Determine the (X, Y) coordinate at the center of the cell enclosing the given text.  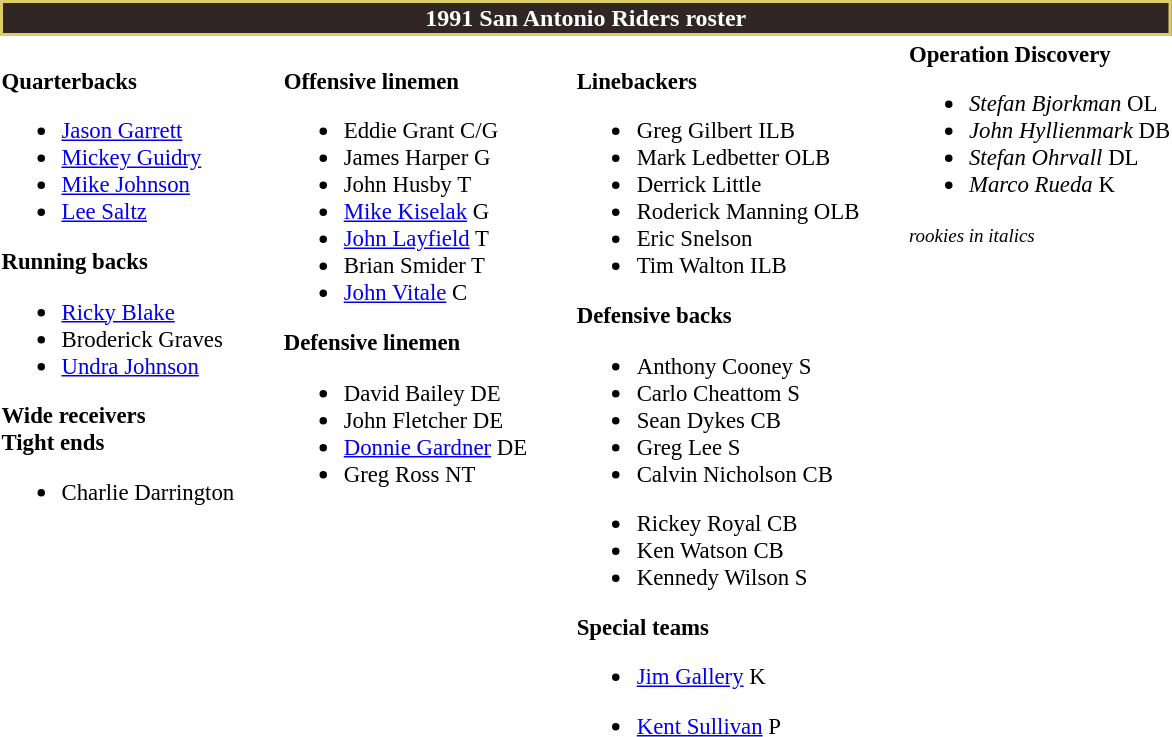
1991 San Antonio Riders roster (586, 18)
